From the cell containing the given text, extract its center point as (X, Y) coordinate. 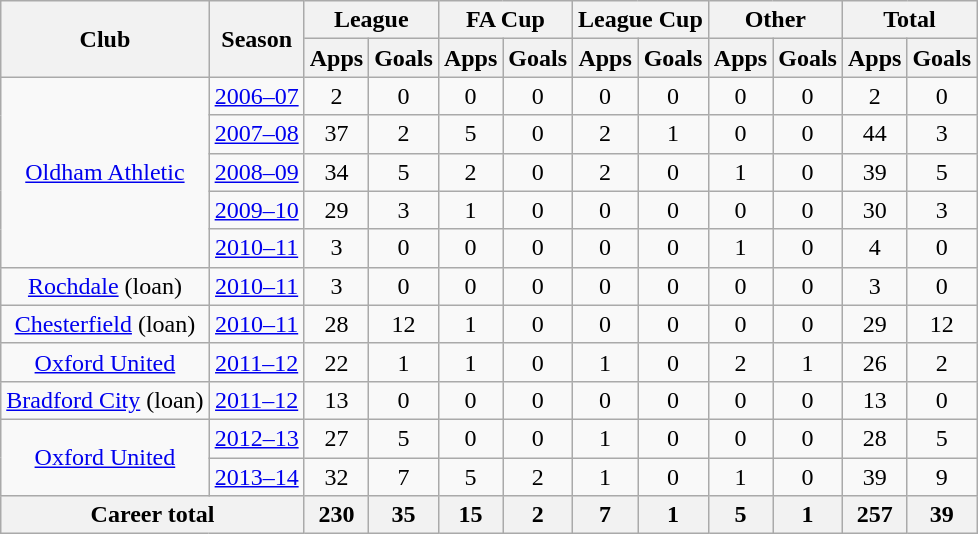
32 (336, 477)
2009–10 (256, 210)
15 (470, 515)
27 (336, 438)
26 (874, 362)
League (371, 20)
FA Cup (505, 20)
League Cup (641, 20)
44 (874, 134)
4 (874, 248)
Club (105, 39)
Chesterfield (loan) (105, 324)
Other (775, 20)
2013–14 (256, 477)
9 (942, 477)
Total (909, 20)
Bradford City (loan) (105, 400)
37 (336, 134)
30 (874, 210)
Oldham Athletic (105, 172)
2007–08 (256, 134)
2006–07 (256, 96)
35 (404, 515)
230 (336, 515)
2012–13 (256, 438)
22 (336, 362)
34 (336, 172)
2008–09 (256, 172)
Season (256, 39)
Rochdale (loan) (105, 286)
Career total (152, 515)
257 (874, 515)
